Find where the given text appears and provide that cell's center as [x, y] coordinate. 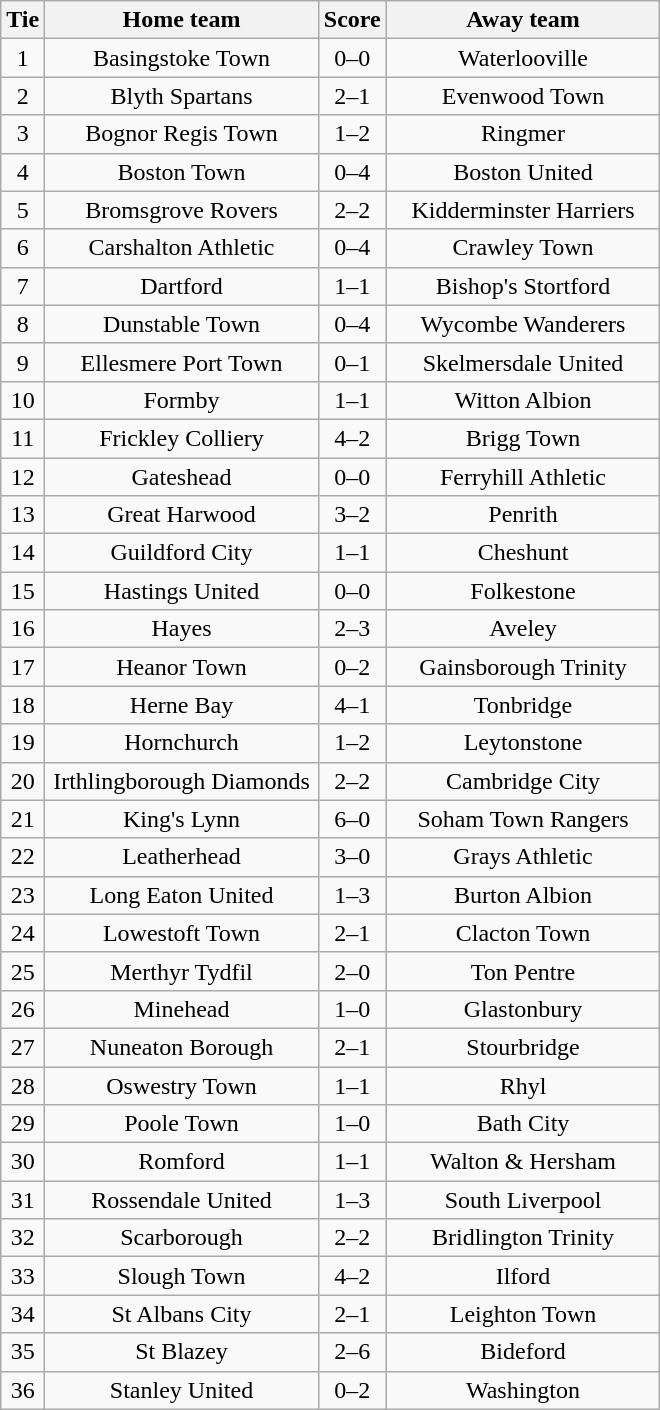
14 [23, 553]
Soham Town Rangers [523, 819]
Formby [182, 400]
Bishop's Stortford [523, 286]
Kidderminster Harriers [523, 210]
Rhyl [523, 1085]
Merthyr Tydfil [182, 971]
Hornchurch [182, 743]
16 [23, 629]
St Albans City [182, 1314]
Leytonstone [523, 743]
15 [23, 591]
Great Harwood [182, 515]
Ellesmere Port Town [182, 362]
Bath City [523, 1124]
6 [23, 248]
Ton Pentre [523, 971]
Ringmer [523, 134]
Cheshunt [523, 553]
2 [23, 96]
Lowestoft Town [182, 933]
Basingstoke Town [182, 58]
Walton & Hersham [523, 1162]
3 [23, 134]
12 [23, 477]
Long Eaton United [182, 895]
Gateshead [182, 477]
Score [352, 20]
Rossendale United [182, 1200]
Waterlooville [523, 58]
9 [23, 362]
Brigg Town [523, 438]
Bideford [523, 1352]
Bromsgrove Rovers [182, 210]
29 [23, 1124]
Home team [182, 20]
Crawley Town [523, 248]
21 [23, 819]
20 [23, 781]
Burton Albion [523, 895]
Away team [523, 20]
24 [23, 933]
Ilford [523, 1276]
Leighton Town [523, 1314]
30 [23, 1162]
18 [23, 705]
Evenwood Town [523, 96]
Frickley Colliery [182, 438]
Penrith [523, 515]
1 [23, 58]
Clacton Town [523, 933]
27 [23, 1047]
Dunstable Town [182, 324]
Oswestry Town [182, 1085]
0–1 [352, 362]
23 [23, 895]
2–6 [352, 1352]
11 [23, 438]
Dartford [182, 286]
3–0 [352, 857]
28 [23, 1085]
Cambridge City [523, 781]
Boston United [523, 172]
34 [23, 1314]
Irthlingborough Diamonds [182, 781]
Tie [23, 20]
Nuneaton Borough [182, 1047]
Skelmersdale United [523, 362]
Minehead [182, 1009]
South Liverpool [523, 1200]
Aveley [523, 629]
4 [23, 172]
26 [23, 1009]
17 [23, 667]
2–0 [352, 971]
8 [23, 324]
10 [23, 400]
Bognor Regis Town [182, 134]
Blyth Spartans [182, 96]
Tonbridge [523, 705]
13 [23, 515]
Leatherhead [182, 857]
19 [23, 743]
22 [23, 857]
Boston Town [182, 172]
Witton Albion [523, 400]
Romford [182, 1162]
32 [23, 1238]
Wycombe Wanderers [523, 324]
4–1 [352, 705]
5 [23, 210]
Hastings United [182, 591]
Slough Town [182, 1276]
Glastonbury [523, 1009]
Folkestone [523, 591]
Guildford City [182, 553]
Stanley United [182, 1390]
3–2 [352, 515]
36 [23, 1390]
Carshalton Athletic [182, 248]
Heanor Town [182, 667]
Washington [523, 1390]
7 [23, 286]
Gainsborough Trinity [523, 667]
Scarborough [182, 1238]
Bridlington Trinity [523, 1238]
6–0 [352, 819]
31 [23, 1200]
Herne Bay [182, 705]
St Blazey [182, 1352]
Hayes [182, 629]
35 [23, 1352]
King's Lynn [182, 819]
25 [23, 971]
Poole Town [182, 1124]
Ferryhill Athletic [523, 477]
2–3 [352, 629]
Grays Athletic [523, 857]
Stourbridge [523, 1047]
33 [23, 1276]
